Locate the cell with the specified text and output its (x, y) center coordinate. 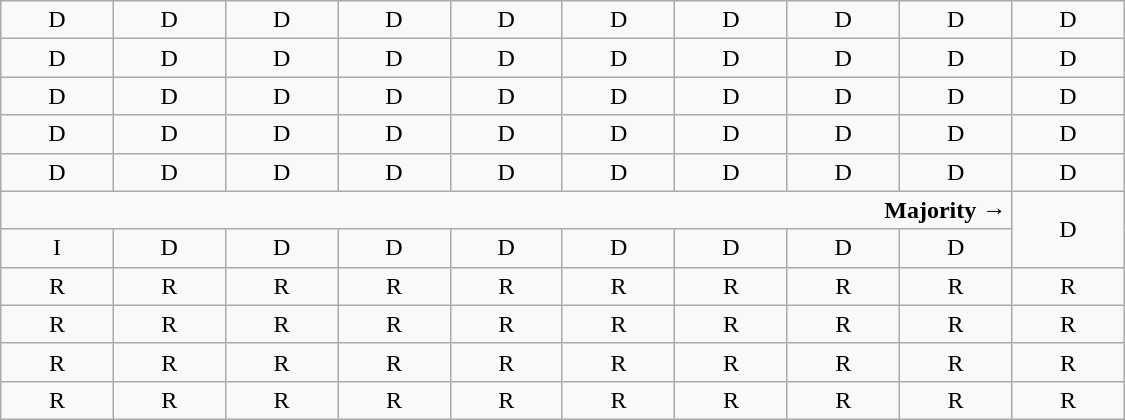
I (57, 248)
Majority → (506, 210)
